Determine the (X, Y) coordinate at the center of the cell enclosing the given text.  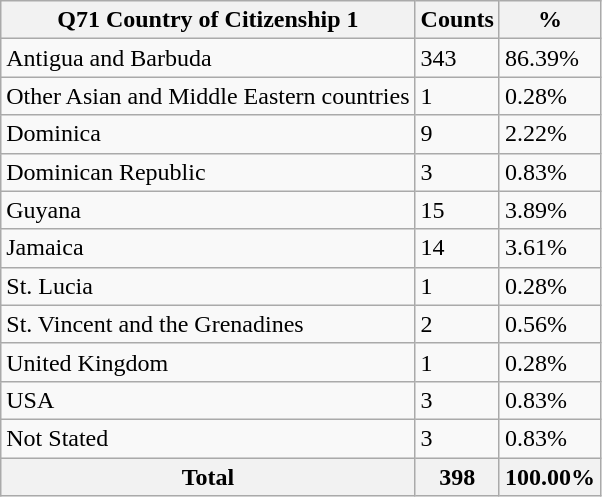
0.56% (550, 324)
Other Asian and Middle Eastern countries (208, 96)
Total (208, 477)
3.61% (550, 248)
9 (457, 134)
Dominican Republic (208, 172)
Q71 Country of Citizenship 1 (208, 20)
15 (457, 210)
343 (457, 58)
398 (457, 477)
Dominica (208, 134)
St. Vincent and the Grenadines (208, 324)
14 (457, 248)
Jamaica (208, 248)
Counts (457, 20)
USA (208, 400)
2 (457, 324)
2.22% (550, 134)
Antigua and Barbuda (208, 58)
Not Stated (208, 438)
86.39% (550, 58)
3.89% (550, 210)
St. Lucia (208, 286)
100.00% (550, 477)
Guyana (208, 210)
% (550, 20)
United Kingdom (208, 362)
